Search for the cell housing the specified text and yield its [x, y] center coordinate. 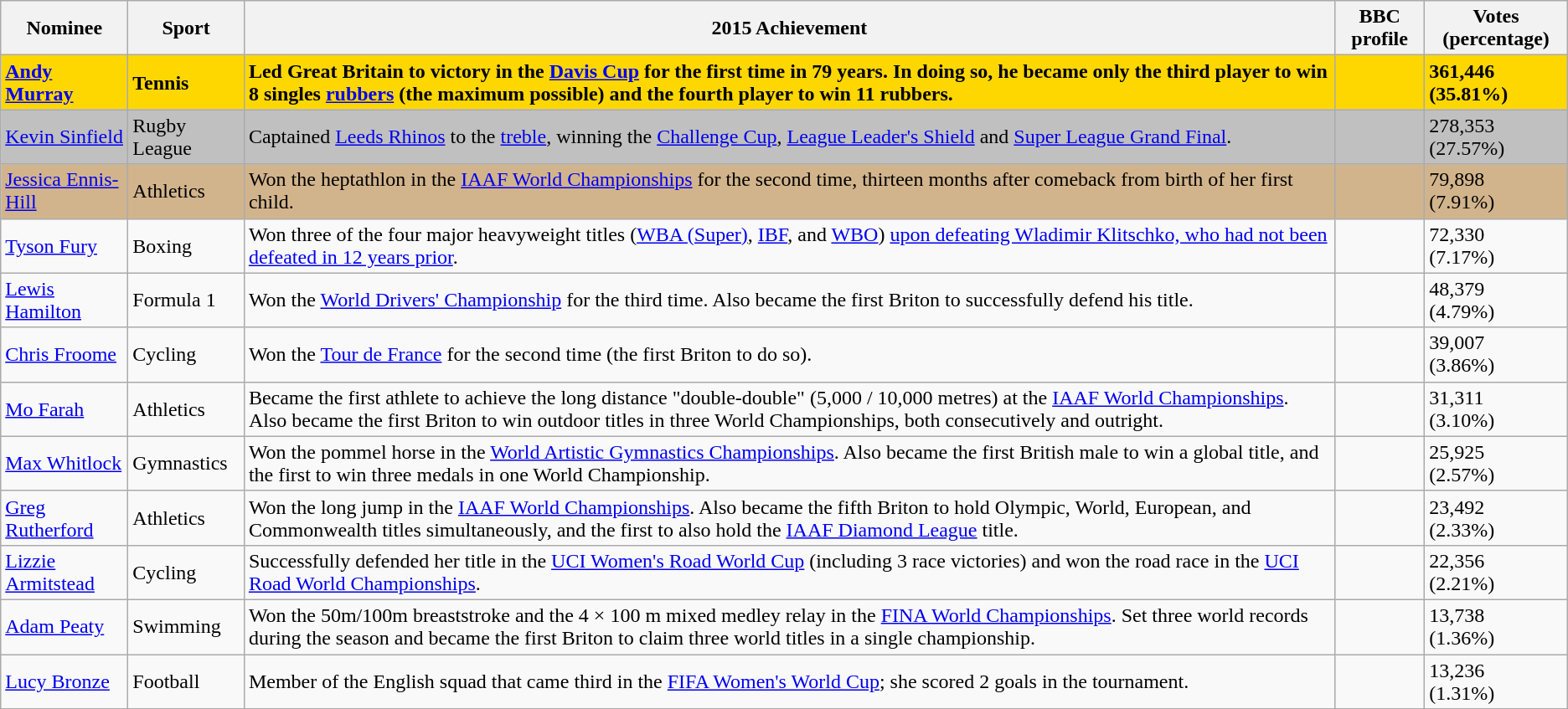
72,330(7.17%) [1496, 246]
Lewis Hamilton [64, 300]
Tyson Fury [64, 246]
48,379(4.79%) [1496, 300]
Football [186, 681]
Lizzie Armitstead [64, 573]
31,311(3.10%) [1496, 408]
25,925(2.57%) [1496, 464]
Sport [186, 28]
Andy Murray [64, 82]
Won the Tour de France for the second time (the first Briton to do so). [789, 355]
Won the heptathlon in the IAAF World Championships for the second time, thirteen months after comeback from birth of her first child. [789, 191]
Rugby League [186, 137]
2015 Achievement [789, 28]
Kevin Sinfield [64, 137]
361,446(35.81%) [1496, 82]
13,236(1.31%) [1496, 681]
Member of the English squad that came third in the FIFA Women's World Cup; she scored 2 goals in the tournament. [789, 681]
Gymnastics [186, 464]
Mo Farah [64, 408]
Greg Rutherford [64, 517]
Nominee [64, 28]
Votes (percentage) [1496, 28]
Won the World Drivers' Championship for the third time. Also became the first Briton to successfully defend his title. [789, 300]
Captained Leeds Rhinos to the treble, winning the Challenge Cup, League Leader's Shield and Super League Grand Final. [789, 137]
13,738(1.36%) [1496, 626]
Chris Froome [64, 355]
Boxing [186, 246]
Formula 1 [186, 300]
Max Whitlock [64, 464]
Jessica Ennis-Hill [64, 191]
278,353(27.57%) [1496, 137]
22,356(2.21%) [1496, 573]
Swimming [186, 626]
39,007(3.86%) [1496, 355]
BBC profile [1379, 28]
23,492(2.33%) [1496, 517]
79,898(7.91%) [1496, 191]
Lucy Bronze [64, 681]
Tennis [186, 82]
Adam Peaty [64, 626]
